Return (X, Y) of the center of cell containing provided text 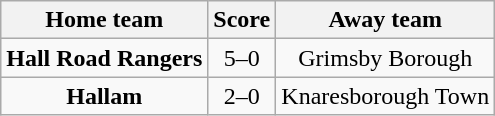
2–0 (242, 96)
Hallam (104, 96)
Hall Road Rangers (104, 58)
Knaresborough Town (386, 96)
Home team (104, 20)
Grimsby Borough (386, 58)
Away team (386, 20)
Score (242, 20)
5–0 (242, 58)
